Locate the cell with the specified text and output its (X, Y) center coordinate. 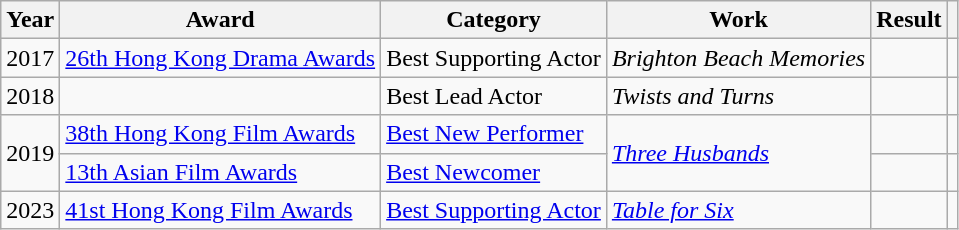
Best New Performer (494, 134)
Award (220, 20)
38th Hong Kong Film Awards (220, 134)
Best Newcomer (494, 172)
Result (909, 20)
Brighton Beach Memories (738, 58)
Year (30, 20)
Three Husbands (738, 153)
Twists and Turns (738, 96)
2017 (30, 58)
41st Hong Kong Film Awards (220, 210)
26th Hong Kong Drama Awards (220, 58)
2023 (30, 210)
Table for Six (738, 210)
Work (738, 20)
2018 (30, 96)
Category (494, 20)
2019 (30, 153)
Best Lead Actor (494, 96)
13th Asian Film Awards (220, 172)
